Return [X, Y] of the center of cell containing provided text 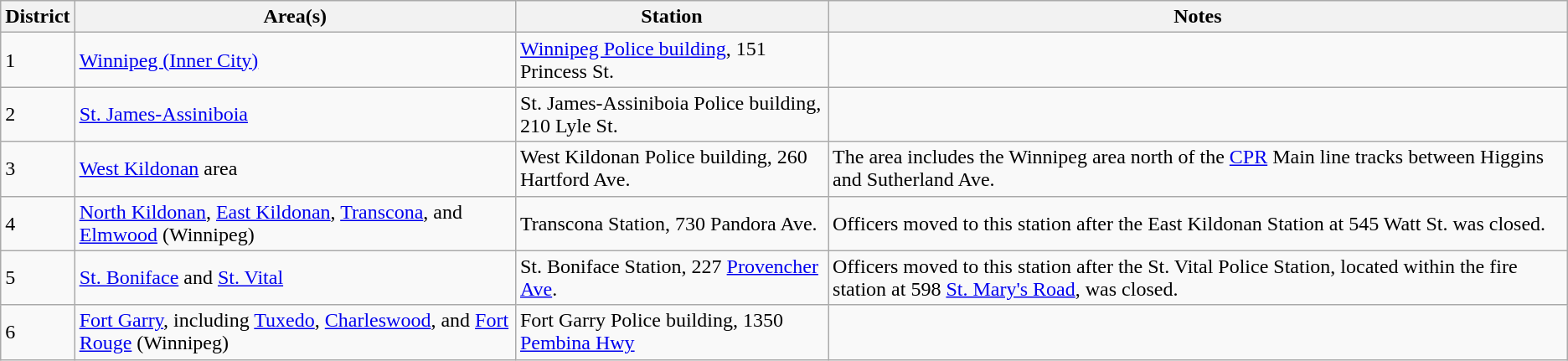
4 [38, 223]
6 [38, 332]
5 [38, 278]
Officers moved to this station after the East Kildonan Station at 545 Watt St. was closed. [1198, 223]
Officers moved to this station after the St. Vital Police Station, located within the fire station at 598 St. Mary's Road, was closed. [1198, 278]
St. James-Assiniboia Police building, 210 Lyle St. [672, 114]
Winnipeg (Inner City) [295, 60]
Area(s) [295, 17]
Notes [1198, 17]
St. Boniface Station, 227 Provencher Ave. [672, 278]
The area includes the Winnipeg area north of the CPR Main line tracks between Higgins and Sutherland Ave. [1198, 169]
St. Boniface and St. Vital [295, 278]
Winnipeg Police building, 151 Princess St. [672, 60]
North Kildonan, East Kildonan, Transcona, and Elmwood (Winnipeg) [295, 223]
West Kildonan Police building, 260 Hartford Ave. [672, 169]
Fort Garry, including Tuxedo, Charleswood, and Fort Rouge (Winnipeg) [295, 332]
2 [38, 114]
1 [38, 60]
3 [38, 169]
Fort Garry Police building, 1350 Pembina Hwy [672, 332]
West Kildonan area [295, 169]
Station [672, 17]
Transcona Station, 730 Pandora Ave. [672, 223]
District [38, 17]
St. James-Assiniboia [295, 114]
